Identify which cell holds the provided text, then report its [x, y] central coordinate. 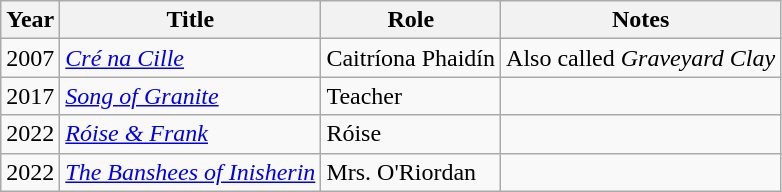
Also called Graveyard Clay [641, 58]
Mrs. O'Riordan [411, 172]
Teacher [411, 96]
Róise & Frank [190, 134]
Song of Granite [190, 96]
Caitríona Phaidín [411, 58]
2007 [30, 58]
Notes [641, 20]
Róise [411, 134]
Title [190, 20]
Cré na Cille [190, 58]
Role [411, 20]
Year [30, 20]
2017 [30, 96]
The Banshees of Inisherin [190, 172]
